Return the (x, y) coordinate for the center point of the cell that contains the specified text.  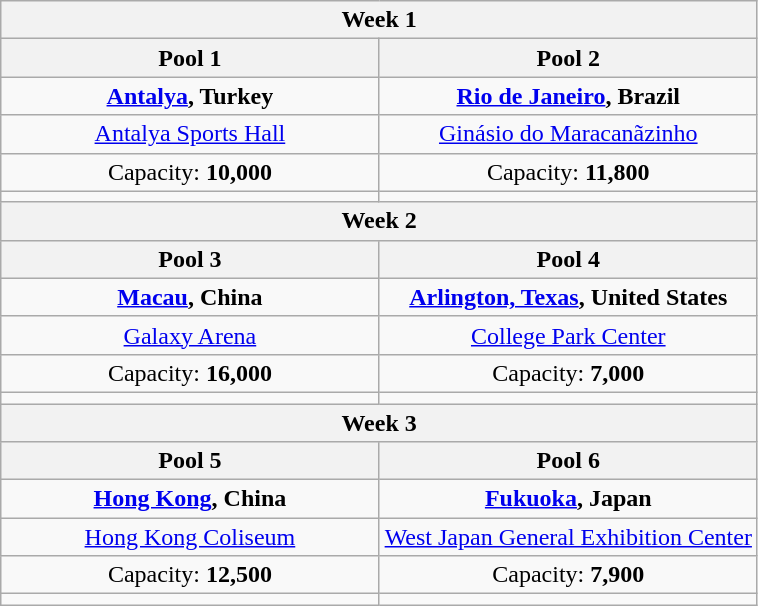
Capacity: 12,500 (190, 575)
Week 2 (380, 221)
Pool 4 (568, 259)
West Japan General Exhibition Center (568, 537)
Antalya Sports Hall (190, 134)
Fukuoka, Japan (568, 499)
Pool 3 (190, 259)
Galaxy Arena (190, 335)
Hong Kong Coliseum (190, 537)
Week 3 (380, 423)
Capacity: 7,000 (568, 373)
Pool 6 (568, 461)
Rio de Janeiro, Brazil (568, 96)
Capacity: 11,800 (568, 172)
Pool 2 (568, 58)
Week 1 (380, 20)
Macau, China (190, 297)
Arlington, Texas, United States (568, 297)
Capacity: 16,000 (190, 373)
Ginásio do Maracanãzinho (568, 134)
Antalya, Turkey (190, 96)
Hong Kong, China (190, 499)
Capacity: 10,000 (190, 172)
College Park Center (568, 335)
Pool 5 (190, 461)
Pool 1 (190, 58)
Capacity: 7,900 (568, 575)
